From the cell containing the given text, extract its center point as (x, y) coordinate. 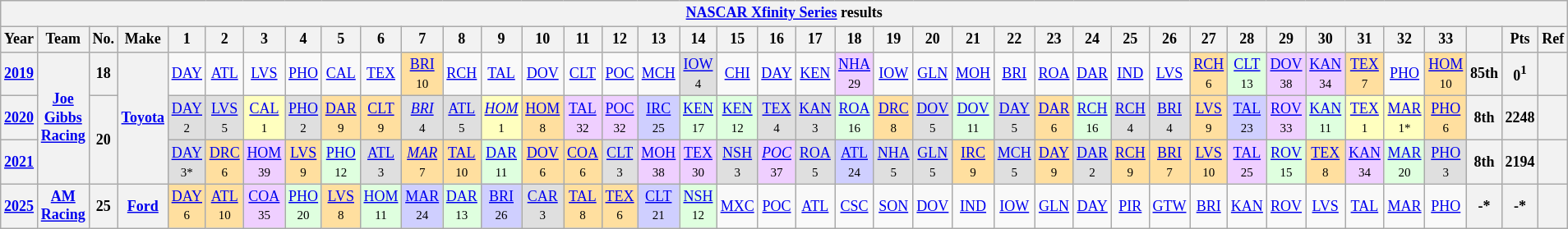
HOM8 (542, 118)
DAY2 (187, 118)
RCH (462, 74)
2248 (1520, 118)
17 (815, 39)
ROA16 (855, 118)
11 (583, 39)
POC37 (777, 162)
MCH (659, 74)
PIR (1130, 206)
CAR3 (542, 206)
CAL (340, 74)
31 (1365, 39)
NSH12 (699, 206)
DAR6 (1054, 118)
6 (381, 39)
PHO2 (304, 118)
33 (1446, 39)
DAR13 (462, 206)
85th (1484, 74)
MXC (737, 206)
CLT13 (1247, 74)
2020 (20, 118)
CSC (855, 206)
KAN (1247, 206)
HOM39 (265, 162)
ROA (1054, 74)
HOM10 (1446, 74)
MOH38 (659, 162)
4 (304, 39)
DAR2 (1093, 162)
TEX (381, 74)
Ref (1553, 39)
MAR24 (422, 206)
GTW (1169, 206)
2 (224, 39)
PHO6 (1446, 118)
MAR (1404, 206)
COA6 (583, 162)
CAL1 (265, 118)
21 (973, 39)
CLT21 (659, 206)
KEN (815, 74)
Pts (1520, 39)
TEX8 (1326, 162)
2019 (20, 74)
BRI7 (1169, 162)
Toyota (143, 118)
30 (1326, 39)
TEX4 (777, 118)
ROV (1286, 206)
TAL10 (462, 162)
13 (659, 39)
Year (20, 39)
GLN5 (933, 162)
TEX30 (699, 162)
DAY3* (187, 162)
2021 (20, 162)
14 (699, 39)
CLT (583, 74)
MCH5 (1014, 162)
LVS5 (224, 118)
10 (542, 39)
NHA5 (893, 162)
HOM11 (381, 206)
DOV38 (1286, 74)
MAR20 (1404, 162)
No. (104, 39)
NSH3 (737, 162)
COA35 (265, 206)
TAL25 (1247, 162)
KAN3 (815, 118)
HOM1 (501, 118)
ATL3 (381, 162)
NASCAR Xfinity Series results (784, 13)
CLT9 (381, 118)
TEX1 (1365, 118)
IRC25 (659, 118)
PHO12 (340, 162)
DRC6 (224, 162)
Ford (143, 206)
BRI10 (422, 74)
DRC8 (893, 118)
ATL24 (855, 162)
RCH9 (1130, 162)
AM Racing (62, 206)
SON (893, 206)
DAY9 (1054, 162)
TAL32 (583, 118)
TAL23 (1247, 118)
IRC9 (973, 162)
CHI (737, 74)
DOV6 (542, 162)
7 (422, 39)
IOW4 (699, 74)
ROV33 (1286, 118)
27 (1209, 39)
TEX7 (1365, 74)
ATL5 (462, 118)
1 (187, 39)
RCH6 (1209, 74)
DAR9 (340, 118)
29 (1286, 39)
8 (462, 39)
2025 (20, 206)
Joe Gibbs Racing (62, 118)
9 (501, 39)
26 (1169, 39)
TEX6 (620, 206)
PHO20 (304, 206)
DAY6 (187, 206)
PHO3 (1446, 162)
2194 (1520, 162)
ATL10 (224, 206)
23 (1054, 39)
19 (893, 39)
ROA5 (815, 162)
LVS10 (1209, 162)
ROV15 (1286, 162)
MAR7 (422, 162)
5 (340, 39)
NHA29 (855, 74)
32 (1404, 39)
MAR1* (1404, 118)
MOH (973, 74)
KEN17 (699, 118)
POC32 (620, 118)
12 (620, 39)
KAN11 (1326, 118)
BRI26 (501, 206)
3 (265, 39)
CLT3 (620, 162)
DAR (1093, 74)
Team (62, 39)
RCH4 (1130, 118)
28 (1247, 39)
16 (777, 39)
Make (143, 39)
DOV5 (933, 118)
TAL8 (583, 206)
DOV11 (973, 118)
LVS8 (340, 206)
DAR11 (501, 162)
24 (1093, 39)
01 (1520, 74)
22 (1014, 39)
KEN12 (737, 118)
15 (737, 39)
RCH16 (1093, 118)
DAY5 (1014, 118)
